Locate the cell with the specified text and output its [x, y] center coordinate. 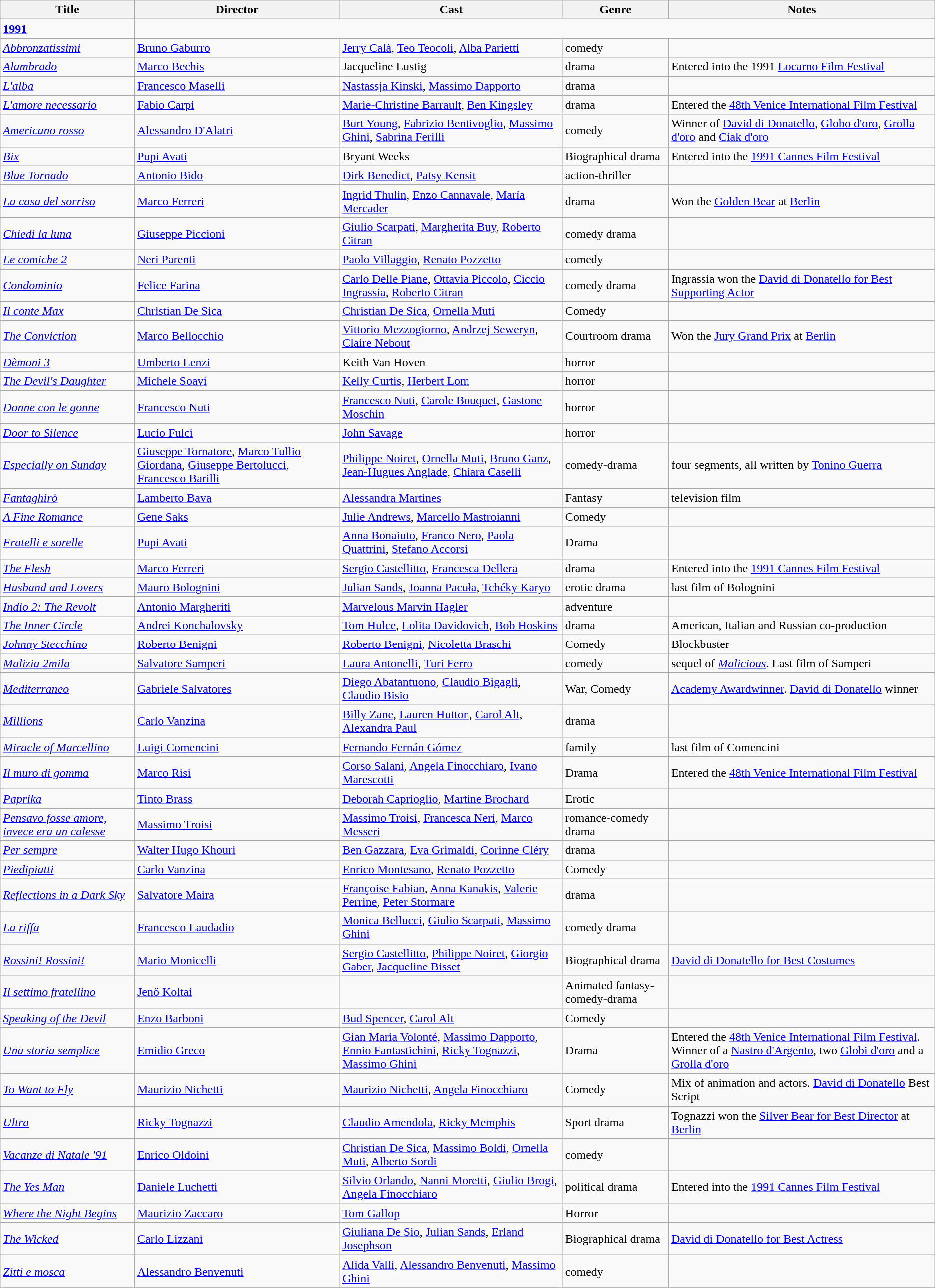
The Yes Man [68, 1187]
Billy Zane, Lauren Hutton, Carol Alt, Alexandra Paul [452, 722]
Antonio Bido [237, 175]
Giuseppe Tornatore, Marco Tullio Giordana, Giuseppe Bertolucci, Francesco Barilli [237, 465]
comedy-drama [615, 465]
American, Italian and Russian co-production [801, 625]
Francesco Laudadio [237, 928]
Mediterraneo [68, 689]
Le comiche 2 [68, 259]
Per sempre [68, 850]
Blockbuster [801, 644]
Bryant Weeks [452, 156]
Silvio Orlando, Nanni Moretti, Giulio Brogi, Angela Finocchiaro [452, 1187]
John Savage [452, 433]
Francesco Nuti [237, 407]
Paolo Villaggio, Renato Pozzetto [452, 259]
Julie Andrews, Marcello Mastroianni [452, 517]
Johnny Stecchino [68, 644]
Laura Antonelli, Turi Ferro [452, 663]
Condominio [68, 285]
Millions [68, 722]
Cast [452, 10]
Alambrado [68, 67]
Corso Salani, Angela Finocchiaro, Ivano Marescotti [452, 773]
Julian Sands, Joanna Pacuła, Tchéky Karyo [452, 587]
Ingrid Thulin, Enzo Cannavale, María Mercader [452, 201]
Kelly Curtis, Herbert Lom [452, 381]
Daniele Luchetti [237, 1187]
Rossini! Rossini! [68, 960]
To Want to Fly [68, 1089]
A Fine Romance [68, 517]
Alessandro D'Alatri [237, 131]
Una storia semplice [68, 1050]
Carlo Lizzani [237, 1239]
Andrei Konchalovsky [237, 625]
Donne con le gonne [68, 407]
Tom Gallop [452, 1213]
1991 [68, 29]
Dirk Benedict, Patsy Kensit [452, 175]
Tom Hulce, Lolita Davidovich, Bob Hoskins [452, 625]
Where the Night Begins [68, 1213]
Academy Awardwinner. David di Donatello winner [801, 689]
The Inner Circle [68, 625]
Gabriele Salvatores [237, 689]
Marie-Christine Barrault, Ben Kingsley [452, 105]
La riffa [68, 928]
Jacqueline Lustig [452, 67]
Emidio Greco [237, 1050]
Enrico Oldoini [237, 1155]
Giulio Scarpati, Margherita Buy, Roberto Citran [452, 234]
Umberto Lenzi [237, 362]
Marvelous Marvin Hagler [452, 606]
Salvatore Samperi [237, 663]
La casa del sorriso [68, 201]
Ben Gazzara, Eva Grimaldi, Corinne Cléry [452, 850]
David di Donatello for Best Actress [801, 1239]
Door to Silence [68, 433]
Enzo Barboni [237, 1018]
Maurizio Nichetti, Angela Finocchiaro [452, 1089]
Especially on Sunday [68, 465]
L'alba [68, 86]
Claudio Amendola, Ricky Memphis [452, 1122]
Alida Valli, Alessandro Benvenuti, Massimo Ghini [452, 1271]
four segments, all written by Tonino Guerra [801, 465]
Fantasy [615, 498]
Maurizio Zaccaro [237, 1213]
Director [237, 10]
Diego Abatantuono, Claudio Bigagli, Claudio Bisio [452, 689]
Mario Monicelli [237, 960]
Michele Soavi [237, 381]
Alessandra Martines [452, 498]
Monica Bellucci, Giulio Scarpati, Massimo Ghini [452, 928]
Philippe Noiret, Ornella Muti, Bruno Ganz, Jean-Hugues Anglade, Chiara Caselli [452, 465]
Husband and Lovers [68, 587]
The Conviction [68, 336]
Americano rosso [68, 131]
Massimo Troisi [237, 825]
Vacanze di Natale '91 [68, 1155]
Alessandro Benvenuti [237, 1271]
Winner of David di Donatello, Globo d'oro, Grolla d'oro and Ciak d'oro [801, 131]
Antonio Margheriti [237, 606]
Giuseppe Piccioni [237, 234]
The Devil's Daughter [68, 381]
Deborah Caprioglio, Martine Brochard [452, 799]
television film [801, 498]
Mauro Bolognini [237, 587]
Jerry Calà, Teo Teocoli, Alba Parietti [452, 48]
Sergio Castellitto, Francesca Dellera [452, 568]
Felice Farina [237, 285]
Chiedi la luna [68, 234]
Tognazzi won the Silver Bear for Best Director at Berlin [801, 1122]
Il conte Max [68, 311]
Notes [801, 10]
Giuliana De Sio, Julian Sands, Erland Josephson [452, 1239]
Entered the 48th Venice International Film Festival. Winner of a Nastro d'Argento, two Globi d'oro and a Grolla d'oro [801, 1050]
Jenő Koltai [237, 992]
Burt Young, Fabrizio Bentivoglio, Massimo Ghini, Sabrina Ferilli [452, 131]
Courtroom drama [615, 336]
Blue Tornado [68, 175]
Keith Van Hoven [452, 362]
Ingrassia won the David di Donatello for Best Supporting Actor [801, 285]
Ricky Tognazzi [237, 1122]
adventure [615, 606]
Neri Parenti [237, 259]
Won the Golden Bear at Berlin [801, 201]
Miracle of Marcellino [68, 747]
Fantaghirò [68, 498]
Entered into the 1991 Locarno Film Festival [801, 67]
erotic drama [615, 587]
Walter Hugo Khouri [237, 850]
Francesco Maselli [237, 86]
Erotic [615, 799]
Christian De Sica, Ornella Muti [452, 311]
Carlo Delle Piane, Ottavia Piccolo, Ciccio Ingrassia, Roberto Citran [452, 285]
Pensavo fosse amore, invece era un calesse [68, 825]
Il settimo fratellino [68, 992]
Speaking of the Devil [68, 1018]
The Flesh [68, 568]
Gene Saks [237, 517]
Title [68, 10]
Sport drama [615, 1122]
Ultra [68, 1122]
romance-comedy drama [615, 825]
Maurizio Nichetti [237, 1089]
Luigi Comencini [237, 747]
action-thriller [615, 175]
L'amore necessario [68, 105]
Abbronzatissimi [68, 48]
Paprika [68, 799]
Dèmoni 3 [68, 362]
Horror [615, 1213]
Roberto Benigni [237, 644]
Francesco Nuti, Carole Bouquet, Gastone Moschin [452, 407]
Mix of animation and actors. David di Donatello Best Script [801, 1089]
Nastassja Kinski, Massimo Dapporto [452, 86]
Marco Bellocchio [237, 336]
Marco Bechis [237, 67]
The Wicked [68, 1239]
Genre [615, 10]
Tinto Brass [237, 799]
last film of Bolognini [801, 587]
Fratelli e sorelle [68, 542]
Christian De Sica [237, 311]
Françoise Fabian, Anna Kanakis, Valerie Perrine, Peter Stormare [452, 895]
Marco Risi [237, 773]
last film of Comencini [801, 747]
Il muro di gomma [68, 773]
family [615, 747]
Gian Maria Volonté, Massimo Dapporto, Ennio Fantastichini, Ricky Tognazzi, Massimo Ghini [452, 1050]
political drama [615, 1187]
Won the Jury Grand Prix at Berlin [801, 336]
Fernando Fernán Gómez [452, 747]
War, Comedy [615, 689]
Christian De Sica, Massimo Boldi, Ornella Muti, Alberto Sordi [452, 1155]
Malizia 2mila [68, 663]
Animated fantasy-comedy-drama [615, 992]
Indio 2: The Revolt [68, 606]
Sergio Castellitto, Philippe Noiret, Giorgio Gaber, Jacqueline Bisset [452, 960]
Salvatore Maira [237, 895]
Lamberto Bava [237, 498]
Bruno Gaburro [237, 48]
Fabio Carpi [237, 105]
Enrico Montesano, Renato Pozzetto [452, 869]
Anna Bonaiuto, Franco Nero, Paola Quattrini, Stefano Accorsi [452, 542]
Massimo Troisi, Francesca Neri, Marco Messeri [452, 825]
sequel of Malicious. Last film of Samperi [801, 663]
Reflections in a Dark Sky [68, 895]
Lucio Fulci [237, 433]
Bud Spencer, Carol Alt [452, 1018]
Zitti e mosca [68, 1271]
Piedipiatti [68, 869]
Vittorio Mezzogiorno, Andrzej Seweryn, Claire Nebout [452, 336]
Roberto Benigni, Nicoletta Braschi [452, 644]
Bix [68, 156]
David di Donatello for Best Costumes [801, 960]
